Locate the cell with the specified text and output its [x, y] center coordinate. 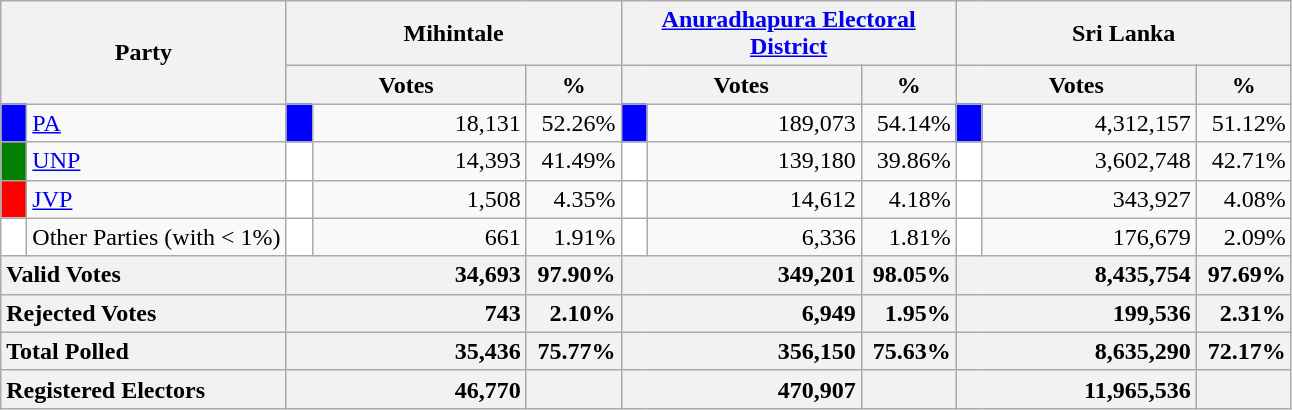
3,602,748 [1089, 161]
Sri Lanka [1124, 34]
39.86% [908, 161]
139,180 [754, 161]
Anuradhapura Electoral District [788, 34]
349,201 [741, 275]
75.63% [908, 351]
35,436 [406, 351]
8,635,290 [1076, 351]
46,770 [406, 389]
2.09% [1244, 237]
743 [406, 313]
343,927 [1089, 199]
4.18% [908, 199]
14,393 [419, 161]
1.95% [908, 313]
1,508 [419, 199]
Rejected Votes [144, 313]
4.08% [1244, 199]
14,612 [754, 199]
176,679 [1089, 237]
1.91% [574, 237]
72.17% [1244, 351]
51.12% [1244, 123]
4,312,157 [1089, 123]
18,131 [419, 123]
54.14% [908, 123]
11,965,536 [1076, 389]
Valid Votes [144, 275]
470,907 [741, 389]
42.71% [1244, 161]
Total Polled [144, 351]
8,435,754 [1076, 275]
97.69% [1244, 275]
34,693 [406, 275]
UNP [156, 161]
6,949 [741, 313]
52.26% [574, 123]
98.05% [908, 275]
6,336 [754, 237]
356,150 [741, 351]
1.81% [908, 237]
75.77% [574, 351]
Other Parties (with < 1%) [156, 237]
Registered Electors [144, 389]
661 [419, 237]
Party [144, 52]
PA [156, 123]
4.35% [574, 199]
Mihintale [454, 34]
JVP [156, 199]
199,536 [1076, 313]
41.49% [574, 161]
2.10% [574, 313]
2.31% [1244, 313]
189,073 [754, 123]
97.90% [574, 275]
